Pinpoint the cell where the given text exists, returning its (X, Y) midpoint coordinate. 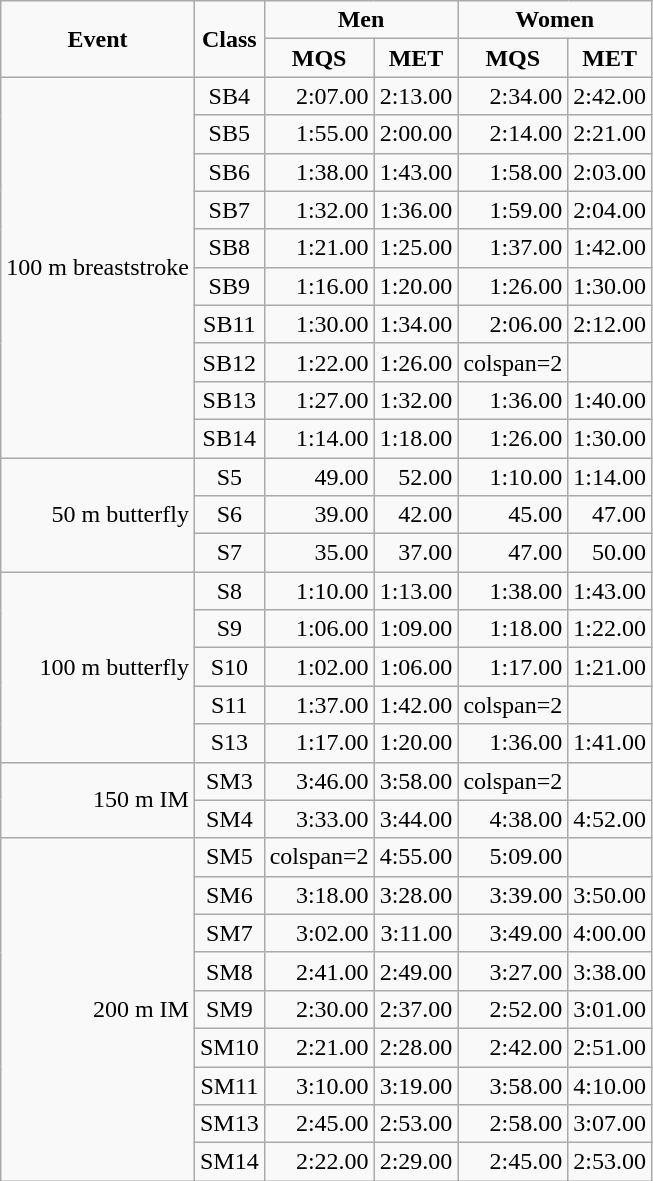
SM11 (229, 1085)
4:52.00 (610, 819)
3:27.00 (513, 971)
4:38.00 (513, 819)
3:39.00 (513, 895)
150 m IM (98, 800)
2:34.00 (513, 96)
SM10 (229, 1047)
SB4 (229, 96)
1:02.00 (319, 667)
Class (229, 39)
50.00 (610, 553)
2:00.00 (416, 134)
1:16.00 (319, 286)
S9 (229, 629)
SM7 (229, 933)
35.00 (319, 553)
49.00 (319, 477)
S10 (229, 667)
SB13 (229, 400)
100 m breaststroke (98, 268)
1:13.00 (416, 591)
2:30.00 (319, 1009)
SM4 (229, 819)
1:27.00 (319, 400)
SM13 (229, 1124)
Men (361, 20)
42.00 (416, 515)
SB6 (229, 172)
3:38.00 (610, 971)
1:58.00 (513, 172)
3:28.00 (416, 895)
3:10.00 (319, 1085)
2:22.00 (319, 1162)
S13 (229, 743)
3:02.00 (319, 933)
1:40.00 (610, 400)
1:25.00 (416, 248)
2:28.00 (416, 1047)
SM8 (229, 971)
SM14 (229, 1162)
45.00 (513, 515)
SB7 (229, 210)
SM3 (229, 781)
2:06.00 (513, 324)
S11 (229, 705)
3:49.00 (513, 933)
S5 (229, 477)
2:51.00 (610, 1047)
3:50.00 (610, 895)
4:10.00 (610, 1085)
200 m IM (98, 1010)
SB9 (229, 286)
5:09.00 (513, 857)
3:44.00 (416, 819)
2:14.00 (513, 134)
SM9 (229, 1009)
3:33.00 (319, 819)
2:29.00 (416, 1162)
S7 (229, 553)
52.00 (416, 477)
2:49.00 (416, 971)
3:18.00 (319, 895)
S6 (229, 515)
3:46.00 (319, 781)
SB5 (229, 134)
Women (555, 20)
2:13.00 (416, 96)
1:09.00 (416, 629)
2:12.00 (610, 324)
SB8 (229, 248)
SB12 (229, 362)
50 m butterfly (98, 515)
SM6 (229, 895)
Event (98, 39)
2:58.00 (513, 1124)
SB11 (229, 324)
2:37.00 (416, 1009)
4:00.00 (610, 933)
2:52.00 (513, 1009)
2:03.00 (610, 172)
1:59.00 (513, 210)
3:19.00 (416, 1085)
SM5 (229, 857)
37.00 (416, 553)
1:34.00 (416, 324)
4:55.00 (416, 857)
1:55.00 (319, 134)
2:07.00 (319, 96)
3:07.00 (610, 1124)
1:41.00 (610, 743)
S8 (229, 591)
2:41.00 (319, 971)
3:01.00 (610, 1009)
39.00 (319, 515)
100 m butterfly (98, 667)
3:11.00 (416, 933)
SB14 (229, 438)
2:04.00 (610, 210)
